Search for the cell housing the specified text and yield its (x, y) center coordinate. 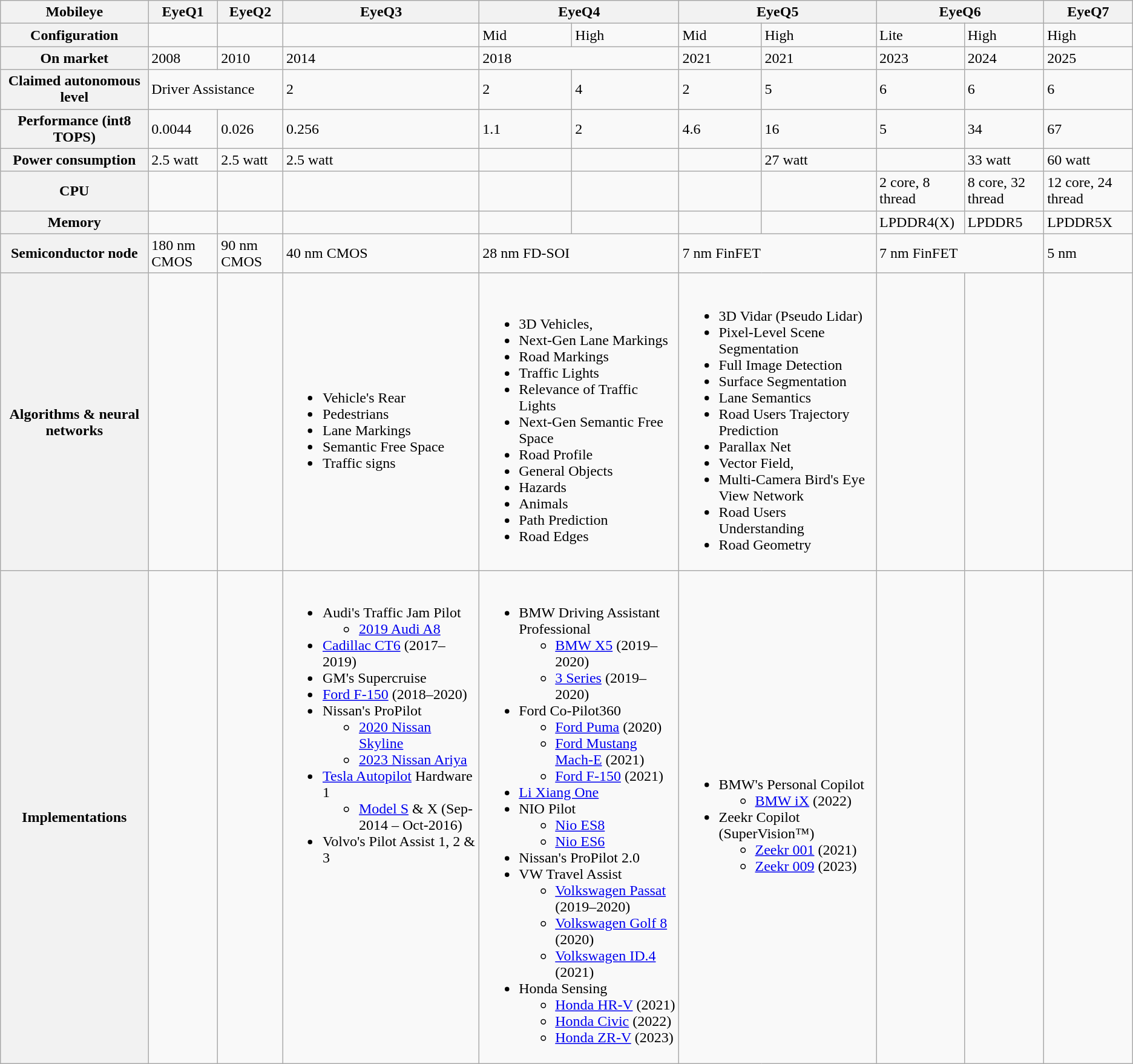
16 (819, 128)
40 nm CMOS (381, 253)
34 (1003, 128)
2025 (1088, 58)
Semiconductor node (74, 253)
EyeQ3 (381, 12)
Lite (921, 35)
Performance (int8 TOPS) (74, 128)
180 nm CMOS (183, 253)
Algorithms & neural networks (74, 421)
90 nm CMOS (251, 253)
Memory (74, 222)
LPDDR5 (1003, 222)
BMW's Personal Copilot BMW iX (2022)Zeekr Copilot (SuperVision™)Zeekr 001 (2021)Zeekr 009 (2023) (778, 817)
33 watt (1003, 160)
EyeQ4 (579, 12)
0.256 (381, 128)
EyeQ1 (183, 12)
Power consumption (74, 160)
4.6 (720, 128)
0.0044 (183, 128)
Mobileye (74, 12)
EyeQ6 (960, 12)
4 (626, 90)
2010 (251, 58)
2014 (381, 58)
2 core, 8 thread (921, 191)
67 (1088, 128)
28 nm FD-SOI (579, 253)
2018 (579, 58)
12 core, 24 thread (1088, 191)
0.026 (251, 128)
8 core, 32 thread (1003, 191)
Configuration (74, 35)
1.1 (525, 128)
2024 (1003, 58)
EyeQ5 (778, 12)
2008 (183, 58)
Claimed autonomous level (74, 90)
LPDDR4(X) (921, 222)
CPU (74, 191)
Driver Assistance (215, 90)
27 watt (819, 160)
EyeQ2 (251, 12)
60 watt (1088, 160)
Vehicle's RearPedestriansLane MarkingsSemantic Free SpaceTraffic signs (381, 421)
On market (74, 58)
EyeQ7 (1088, 12)
Implementations (74, 817)
2023 (921, 58)
LPDDR5X (1088, 222)
5 nm (1088, 253)
